Return the [X, Y] coordinate for the center point of the cell that contains the specified text.  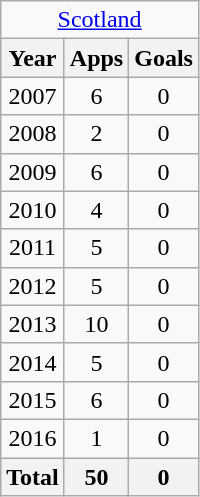
2016 [33, 438]
2009 [33, 172]
2010 [33, 210]
4 [96, 210]
Scotland [100, 20]
1 [96, 438]
Apps [96, 58]
2008 [33, 134]
Year [33, 58]
2015 [33, 400]
2014 [33, 362]
2012 [33, 286]
Total [33, 477]
10 [96, 324]
2011 [33, 248]
2 [96, 134]
2007 [33, 96]
50 [96, 477]
2013 [33, 324]
Goals [164, 58]
